Identify which cell holds the provided text, then report its [X, Y] central coordinate. 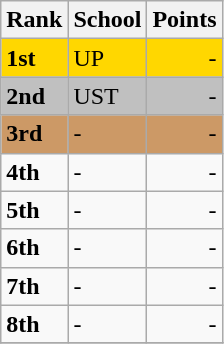
2nd [34, 96]
7th [34, 286]
1st [34, 58]
5th [34, 210]
Points [184, 20]
3rd [34, 134]
8th [34, 324]
6th [34, 248]
4th [34, 172]
UST [108, 96]
Rank [34, 20]
UP [108, 58]
School [108, 20]
